Capture the cell that displays the provided text and extract its [x, y] central coordinate. 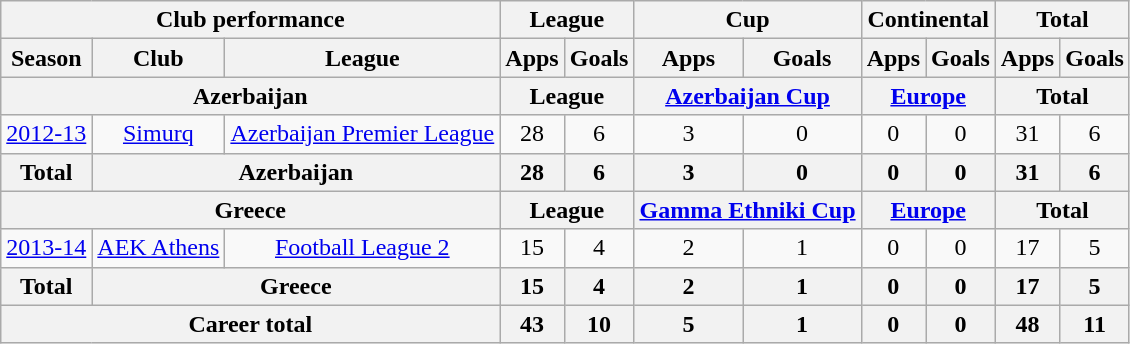
43 [532, 324]
48 [1027, 324]
Cup [748, 20]
Azerbaijan Cup [748, 96]
2013-14 [46, 248]
11 [1095, 324]
Continental [928, 20]
AEK Athens [158, 248]
Azerbaijan Premier League [362, 134]
Season [46, 58]
Gamma Ethniki Cup [748, 210]
2012-13 [46, 134]
Club performance [250, 20]
Football League 2 [362, 248]
Career total [250, 324]
Simurq [158, 134]
10 [599, 324]
Club [158, 58]
